Determine the (x, y) coordinate at the center of the cell enclosing the given text.  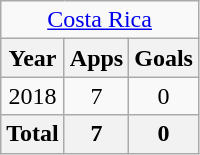
Apps (96, 58)
Costa Rica (100, 20)
Total (33, 134)
Year (33, 58)
Goals (164, 58)
2018 (33, 96)
